For the text-containing cell, return its midpoint in [x, y] coordinate format. 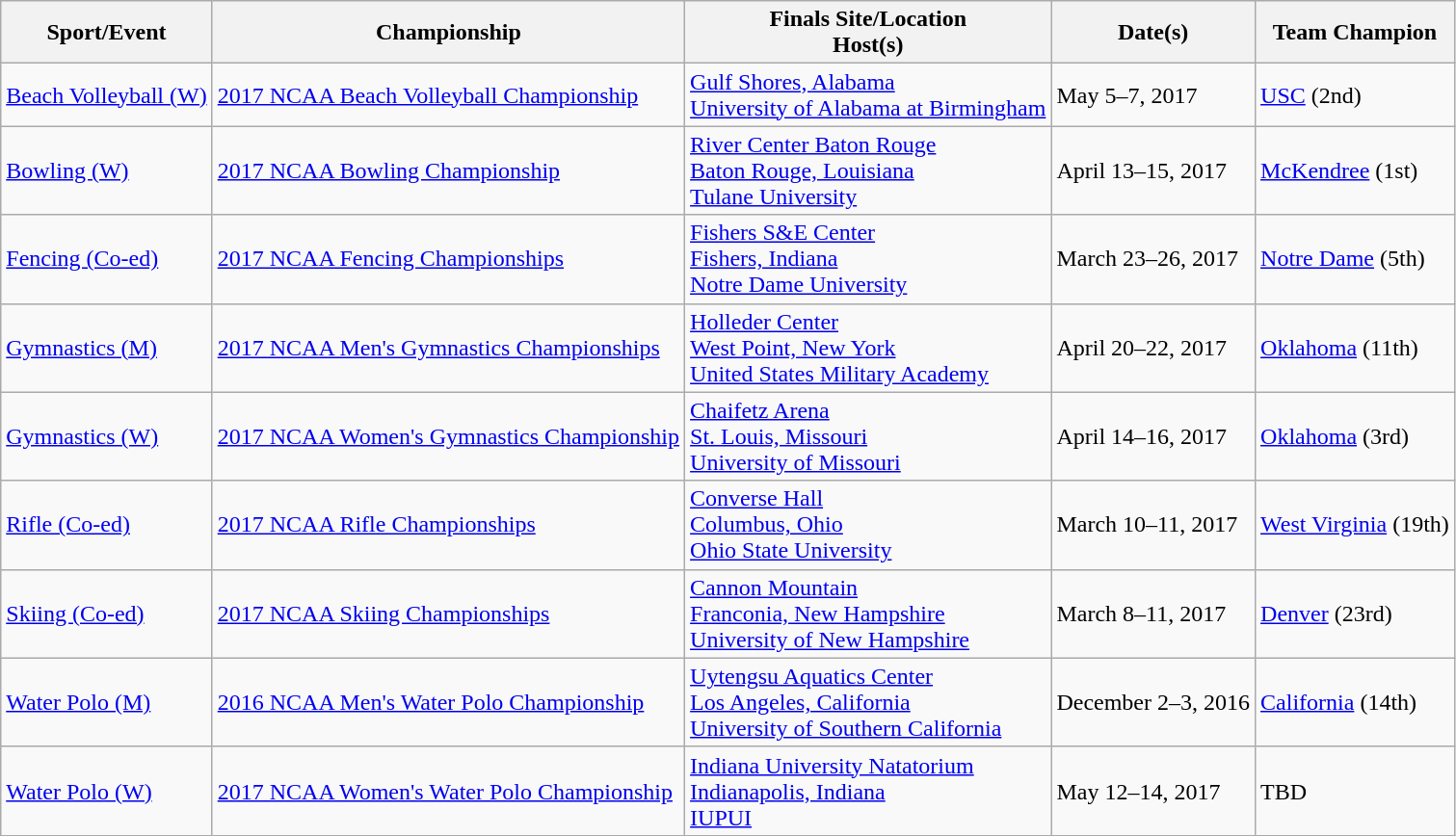
Fishers S&E CenterFishers, IndianaNotre Dame University [868, 259]
April 13–15, 2017 [1153, 170]
Championship [448, 33]
Gulf Shores, AlabamaUniversity of Alabama at Birmingham [868, 94]
Uytengsu Aquatics CenterLos Angeles, CaliforniaUniversity of Southern California [868, 702]
April 14–16, 2017 [1153, 436]
2017 NCAA Bowling Championship [448, 170]
Finals Site/LocationHost(s) [868, 33]
Oklahoma (3rd) [1355, 436]
Indiana University NatatoriumIndianapolis, IndianaIUPUI [868, 791]
May 5–7, 2017 [1153, 94]
California (14th) [1355, 702]
Bowling (W) [106, 170]
2016 NCAA Men's Water Polo Championship [448, 702]
Sport/Event [106, 33]
Skiing (Co-ed) [106, 614]
West Virginia (19th) [1355, 525]
Team Champion [1355, 33]
2017 NCAA Skiing Championships [448, 614]
2017 NCAA Men's Gymnastics Championships [448, 348]
Denver (23rd) [1355, 614]
TBD [1355, 791]
March 8–11, 2017 [1153, 614]
Fencing (Co-ed) [106, 259]
Oklahoma (11th) [1355, 348]
Notre Dame (5th) [1355, 259]
Gymnastics (W) [106, 436]
Gymnastics (M) [106, 348]
Chaifetz ArenaSt. Louis, MissouriUniversity of Missouri [868, 436]
2017 NCAA Fencing Championships [448, 259]
Converse HallColumbus, OhioOhio State University [868, 525]
2017 NCAA Women's Gymnastics Championship [448, 436]
Holleder CenterWest Point, New YorkUnited States Military Academy [868, 348]
USC (2nd) [1355, 94]
March 23–26, 2017 [1153, 259]
December 2–3, 2016 [1153, 702]
River Center Baton RougeBaton Rouge, LouisianaTulane University [868, 170]
April 20–22, 2017 [1153, 348]
Beach Volleyball (W) [106, 94]
Water Polo (M) [106, 702]
Rifle (Co-ed) [106, 525]
Water Polo (W) [106, 791]
March 10–11, 2017 [1153, 525]
2017 NCAA Women's Water Polo Championship [448, 791]
Cannon MountainFranconia, New HampshireUniversity of New Hampshire [868, 614]
McKendree (1st) [1355, 170]
May 12–14, 2017 [1153, 791]
2017 NCAA Rifle Championships [448, 525]
2017 NCAA Beach Volleyball Championship [448, 94]
Date(s) [1153, 33]
